Return (x, y) of the center of cell containing provided text 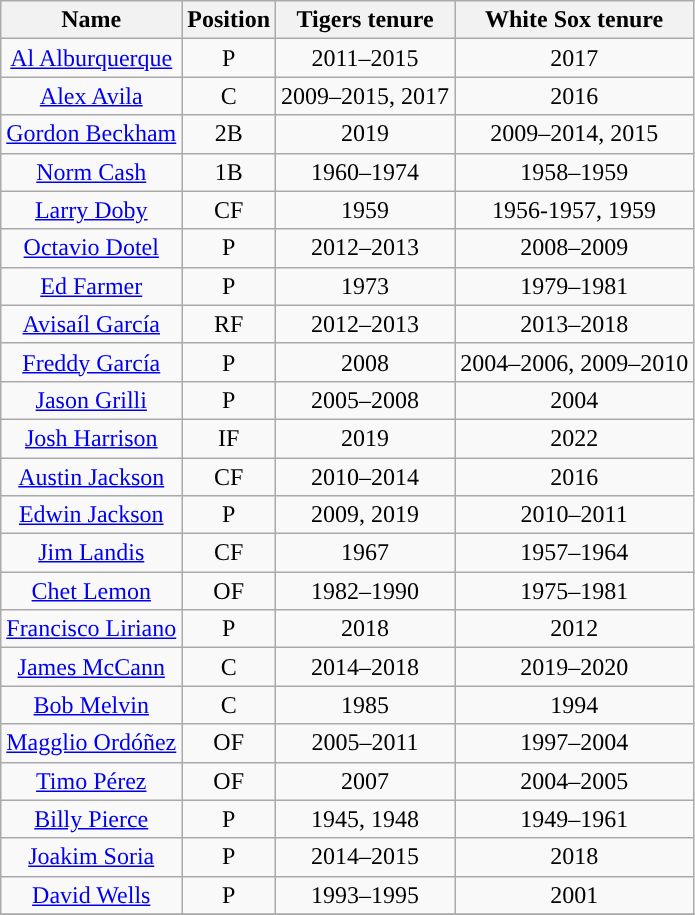
Austin Jackson (92, 477)
1956-1957, 1959 (574, 210)
Ed Farmer (92, 286)
RF (229, 324)
2005–2011 (366, 743)
2014–2018 (366, 667)
Edwin Jackson (92, 515)
Bob Melvin (92, 705)
1959 (366, 210)
Name (92, 20)
Alex Avila (92, 96)
Al Alburquerque (92, 58)
James McCann (92, 667)
2005–2008 (366, 400)
2019–2020 (574, 667)
2004–2006, 2009–2010 (574, 362)
1B (229, 172)
2011–2015 (366, 58)
2010–2011 (574, 515)
Jim Landis (92, 553)
Norm Cash (92, 172)
Timo Pérez (92, 781)
1958–1959 (574, 172)
Francisco Liriano (92, 629)
2009, 2019 (366, 515)
Position (229, 20)
2010–2014 (366, 477)
2012 (574, 629)
2008 (366, 362)
1997–2004 (574, 743)
Octavio Dotel (92, 248)
1994 (574, 705)
2014–2015 (366, 857)
Chet Lemon (92, 591)
2008–2009 (574, 248)
2017 (574, 58)
IF (229, 438)
Josh Harrison (92, 438)
David Wells (92, 895)
Freddy García (92, 362)
1982–1990 (366, 591)
1979–1981 (574, 286)
2007 (366, 781)
Joakim Soria (92, 857)
2009–2015, 2017 (366, 96)
2013–2018 (574, 324)
1957–1964 (574, 553)
1960–1974 (366, 172)
1973 (366, 286)
1975–1981 (574, 591)
Tigers tenure (366, 20)
Jason Grilli (92, 400)
Billy Pierce (92, 819)
1985 (366, 705)
1993–1995 (366, 895)
2001 (574, 895)
Magglio Ordóñez (92, 743)
1949–1961 (574, 819)
Avisaíl García (92, 324)
2B (229, 134)
2022 (574, 438)
Gordon Beckham (92, 134)
2009–2014, 2015 (574, 134)
1967 (366, 553)
2004–2005 (574, 781)
1945, 1948 (366, 819)
White Sox tenure (574, 20)
Larry Doby (92, 210)
2004 (574, 400)
